Determine the [x, y] coordinate at the center of the cell enclosing the given text.  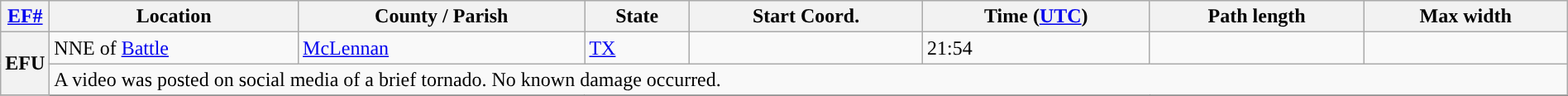
McLennan [442, 48]
State [637, 17]
A video was posted on social media of a brief tornado. No known damage occurred. [809, 79]
TX [637, 48]
EF# [25, 17]
Time (UTC) [1036, 17]
Location [174, 17]
NNE of Battle [174, 48]
EFU [25, 64]
Start Coord. [806, 17]
21:54 [1036, 48]
County / Parish [442, 17]
Max width [1465, 17]
Path length [1257, 17]
